Provide the [x, y] coordinate of the cell's center where the given text is located.  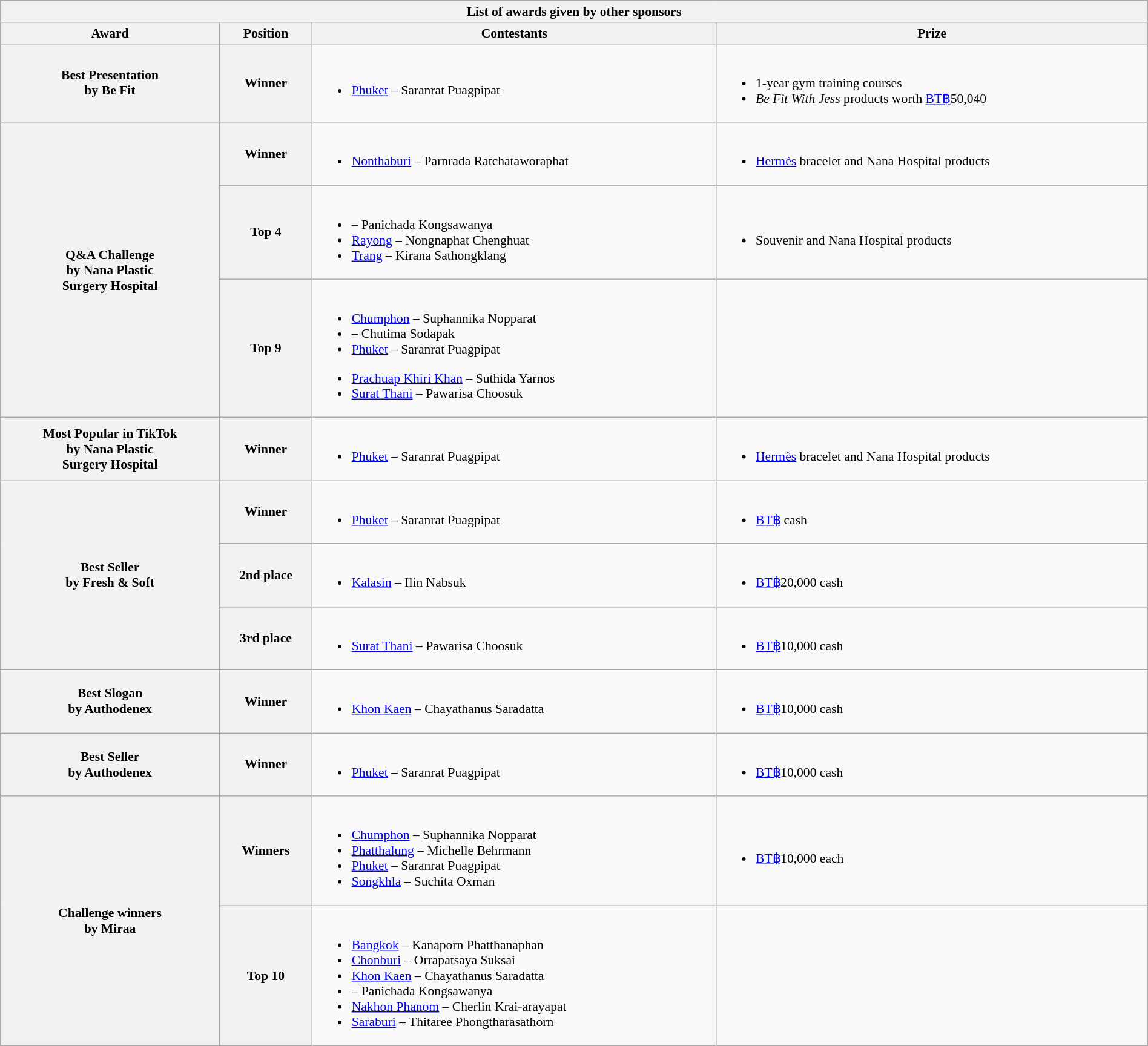
Chumphon – Suphannika Nopparat – Chutima SodapakPhuket – Saranrat PuagpipatPrachuap Khiri Khan – Suthida YarnosSurat Thani – Pawarisa Choosuk [515, 349]
Kalasin – Ilin Nabsuk [515, 575]
Nonthaburi – Parnrada Ratchataworaphat [515, 154]
Contestants [515, 33]
BT฿ cash [932, 512]
Best Sellerby Fresh & Soft [110, 575]
3rd place [265, 639]
BT฿10,000 each [932, 851]
2nd place [265, 575]
Souvenir and Nana Hospital products [932, 232]
List of awards given by other sponsors [574, 12]
Top 4 [265, 232]
Position [265, 33]
Surat Thani – Pawarisa Choosuk [515, 639]
Award [110, 33]
– Panichada KongsawanyaRayong – Nongnaphat ChenghuatTrang – Kirana Sathongklang [515, 232]
Best Sloganby Authodenex [110, 702]
Best Sellerby Authodenex [110, 765]
Winners [265, 851]
Chumphon – Suphannika NopparatPhatthalung – Michelle BehrmannPhuket – Saranrat PuagpipatSongkhla – Suchita Oxman [515, 851]
Prize [932, 33]
Top 9 [265, 349]
Top 10 [265, 976]
Challenge winnersby Miraa [110, 921]
Q&A Challengeby Nana PlasticSurgery Hospital [110, 270]
1-year gym training coursesBe Fit With Jess products worth BT฿50,040 [932, 83]
Khon Kaen – Chayathanus Saradatta [515, 702]
Most Popular in TikTokby Nana PlasticSurgery Hospital [110, 449]
Best Presentationby Be Fit [110, 83]
BT฿20,000 cash [932, 575]
